Detect which cell encompasses the target text, then output its [x, y] center coordinate. 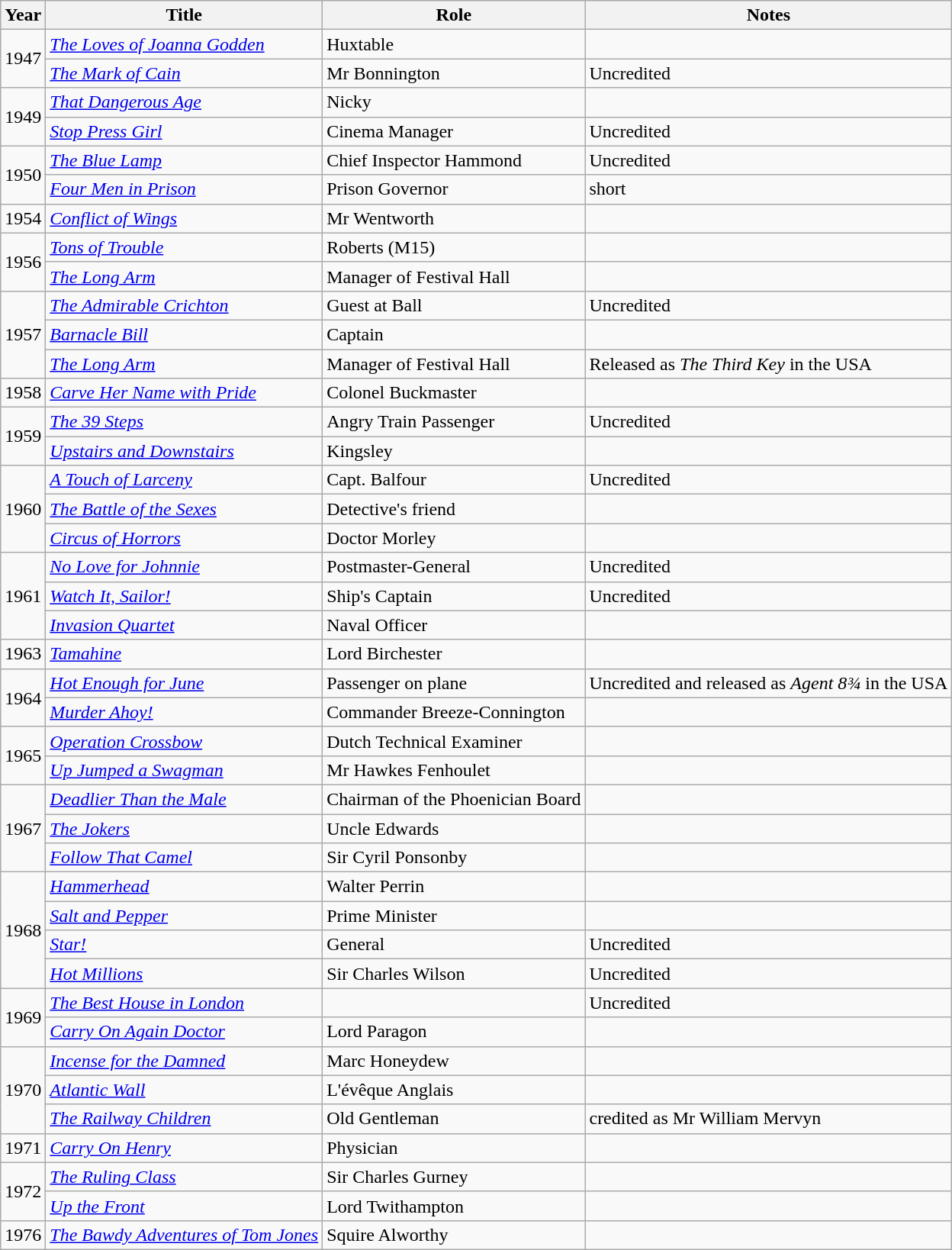
Passenger on plane [454, 683]
Nicky [454, 102]
Year [23, 15]
Sir Charles Wilson [454, 974]
The Ruling Class [185, 1177]
1976 [23, 1235]
Sir Charles Gurney [454, 1177]
1947 [23, 59]
1954 [23, 218]
Title [185, 15]
Ship's Captain [454, 596]
Incense for the Damned [185, 1061]
Mr Bonnington [454, 73]
Naval Officer [454, 625]
Upstairs and Downstairs [185, 451]
Angry Train Passenger [454, 422]
Detective's friend [454, 509]
Huxtable [454, 44]
short [769, 189]
Tamahine [185, 654]
Barnacle Bill [185, 334]
Doctor Morley [454, 538]
Colonel Buckmaster [454, 393]
1956 [23, 262]
Prison Governor [454, 189]
Old Gentleman [454, 1119]
That Dangerous Age [185, 102]
Follow That Camel [185, 858]
Released as The Third Key in the USA [769, 364]
Squire Alworthy [454, 1235]
The Admirable Crichton [185, 305]
Guest at Ball [454, 305]
1950 [23, 175]
Physician [454, 1148]
1960 [23, 509]
Carve Her Name with Pride [185, 393]
Stop Press Girl [185, 131]
Hot Enough for June [185, 683]
The Jokers [185, 828]
L'évêque Anglais [454, 1090]
Hot Millions [185, 974]
Role [454, 15]
1964 [23, 697]
The 39 Steps [185, 422]
The Blue Lamp [185, 160]
Roberts (M15) [454, 247]
The Railway Children [185, 1119]
1957 [23, 334]
No Love for Johnnie [185, 567]
1949 [23, 117]
Circus of Horrors [185, 538]
Invasion Quartet [185, 625]
Capt. Balfour [454, 480]
Chairman of the Phoenician Board [454, 799]
Four Men in Prison [185, 189]
1959 [23, 437]
Commander Breeze-Connington [454, 712]
Deadlier Than the Male [185, 799]
The Battle of the Sexes [185, 509]
Lord Paragon [454, 1032]
1967 [23, 828]
Marc Honeydew [454, 1061]
Conflict of Wings [185, 218]
1958 [23, 393]
Chief Inspector Hammond [454, 160]
1961 [23, 596]
Cinema Manager [454, 131]
Uncredited and released as Agent 8¾ in the USA [769, 683]
Murder Ahoy! [185, 712]
Mr Wentworth [454, 218]
Lord Birchester [454, 654]
Carry On Again Doctor [185, 1032]
Captain [454, 334]
The Bawdy Adventures of Tom Jones [185, 1235]
1968 [23, 930]
Up the Front [185, 1206]
A Touch of Larceny [185, 480]
1970 [23, 1090]
Atlantic Wall [185, 1090]
1972 [23, 1191]
General [454, 945]
1969 [23, 1017]
Operation Crossbow [185, 741]
Sir Cyril Ponsonby [454, 858]
The Mark of Cain [185, 73]
credited as Mr William Mervyn [769, 1119]
Notes [769, 15]
Postmaster-General [454, 567]
Dutch Technical Examiner [454, 741]
Mr Hawkes Fenhoulet [454, 770]
Salt and Pepper [185, 916]
Tons of Trouble [185, 247]
Lord Twithampton [454, 1206]
Carry On Henry [185, 1148]
Uncle Edwards [454, 828]
The Loves of Joanna Godden [185, 44]
The Best House in London [185, 1003]
Hammerhead [185, 887]
Walter Perrin [454, 887]
Prime Minister [454, 916]
Watch It, Sailor! [185, 596]
Star! [185, 945]
1971 [23, 1148]
1965 [23, 755]
1963 [23, 654]
Kingsley [454, 451]
Up Jumped a Swagman [185, 770]
